For the text-containing cell, return its midpoint in (X, Y) coordinate format. 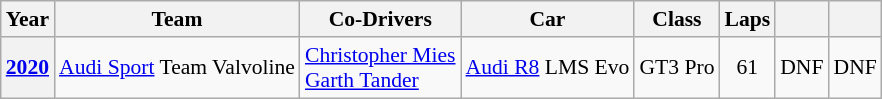
Car (548, 19)
Class (676, 19)
Team (177, 19)
Christopher Mies Garth Tander (380, 68)
Laps (747, 19)
Audi R8 LMS Evo (548, 68)
Co-Drivers (380, 19)
GT3 Pro (676, 68)
61 (747, 68)
Audi Sport Team Valvoline (177, 68)
2020 (28, 68)
Year (28, 19)
